Output the [X, Y] coordinate of the center of the cell containing the given text.  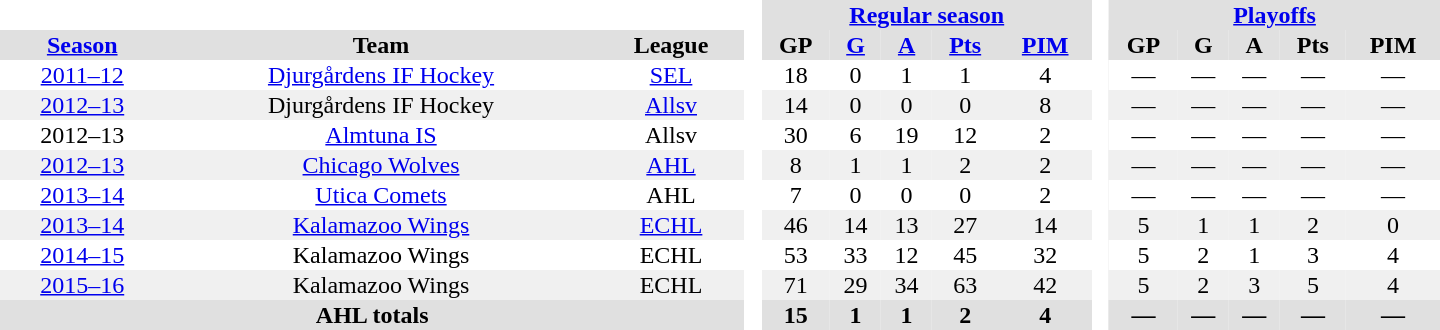
46 [796, 225]
Playoffs [1274, 15]
13 [906, 225]
2011–12 [82, 75]
Team [380, 45]
15 [796, 315]
27 [965, 225]
Utica Comets [380, 195]
Almtuna IS [380, 135]
19 [906, 135]
Regular season [926, 15]
53 [796, 255]
30 [796, 135]
Season [82, 45]
34 [906, 285]
2014–15 [82, 255]
33 [856, 255]
7 [796, 195]
Chicago Wolves [380, 165]
29 [856, 285]
6 [856, 135]
42 [1045, 285]
SEL [672, 75]
18 [796, 75]
AHL totals [372, 315]
32 [1045, 255]
League [672, 45]
2015–16 [82, 285]
63 [965, 285]
45 [965, 255]
71 [796, 285]
